Return [x, y] of the center of cell containing provided text 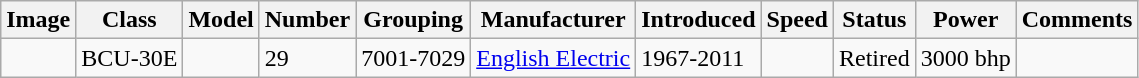
Retired [874, 58]
Image [38, 20]
7001-7029 [414, 58]
Grouping [414, 20]
29 [307, 58]
Introduced [698, 20]
Status [874, 20]
Model [221, 20]
Class [130, 20]
BCU-30E [130, 58]
Number [307, 20]
English Electric [554, 58]
Comments [1077, 20]
1967-2011 [698, 58]
Speed [797, 20]
Manufacturer [554, 20]
3000 bhp [966, 58]
Power [966, 20]
